Extract the [x, y] coordinate from the center of the cell holding the provided text.  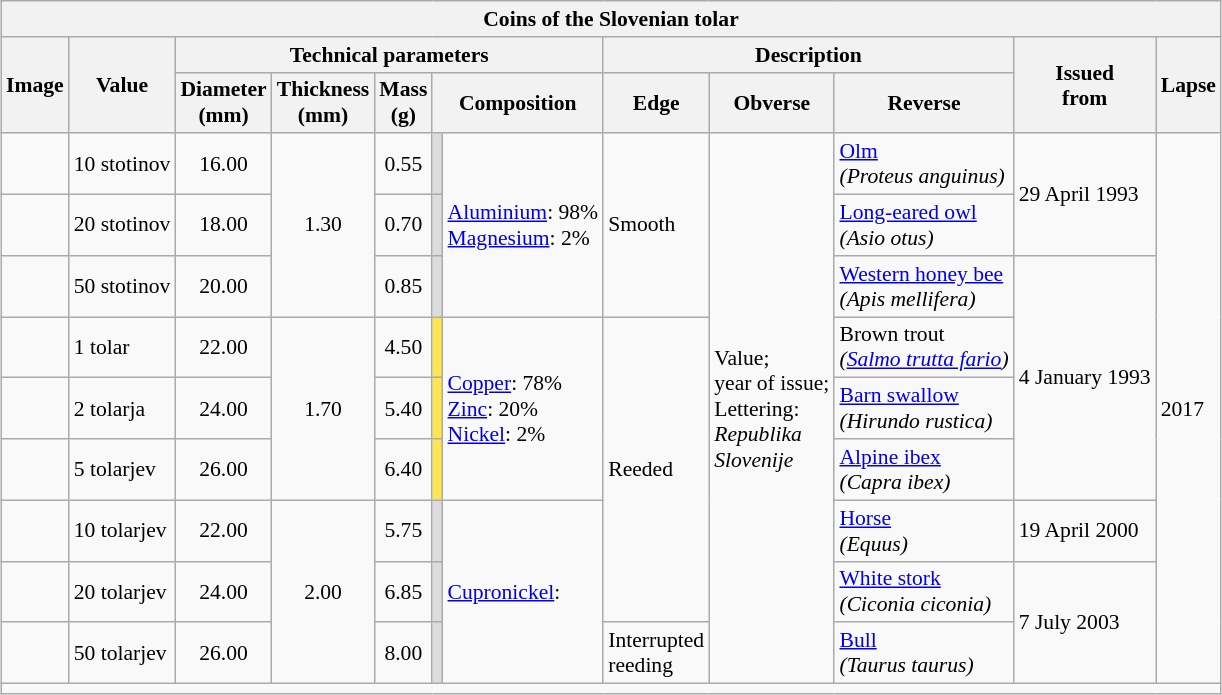
18.00 [223, 224]
16.00 [223, 164]
Aluminium: 98%Magnesium: 2% [524, 224]
20.00 [223, 286]
Brown trout(Salmo trutta fario) [924, 346]
2 tolarja [122, 408]
Lapse [1188, 84]
8.00 [403, 652]
4 January 1993 [1085, 377]
Value [122, 84]
2.00 [324, 592]
Edge [656, 102]
5.75 [403, 530]
Long-eared owl(Asio otus) [924, 224]
Alpine ibex(Capra ibex) [924, 470]
1 tolar [122, 346]
Composition [518, 102]
Reverse [924, 102]
6.40 [403, 470]
Olm(Proteus anguinus) [924, 164]
Copper: 78%Zinc: 20%Nickel: 2% [524, 408]
5 tolarjev [122, 470]
Bull(Taurus taurus) [924, 652]
1.70 [324, 408]
Barn swallow(Hirundo rustica) [924, 408]
50 tolarjev [122, 652]
4.50 [403, 346]
Cupronickel: [524, 592]
6.85 [403, 592]
White stork(Ciconia ciconia) [924, 592]
Coins of the Slovenian tolar [611, 19]
10 stotinov [122, 164]
7 July 2003 [1085, 622]
2017 [1188, 408]
20 tolarjev [122, 592]
Thickness(mm) [324, 102]
Image [35, 84]
Mass(g) [403, 102]
Horse(Equus) [924, 530]
10 tolarjev [122, 530]
Diameter(mm) [223, 102]
Description [808, 54]
0.85 [403, 286]
1.30 [324, 224]
0.70 [403, 224]
20 stotinov [122, 224]
Issuedfrom [1085, 84]
19 April 2000 [1085, 530]
Reeded [656, 469]
0.55 [403, 164]
Technical parameters [389, 54]
Interruptedreeding [656, 652]
Smooth [656, 224]
5.40 [403, 408]
Value;year of issue;Lettering:RepublikaSlovenije [772, 408]
Obverse [772, 102]
Western honey bee(Apis mellifera) [924, 286]
29 April 1993 [1085, 194]
50 stotinov [122, 286]
